Determine the (x, y) coordinate at the center of the cell enclosing the given text.  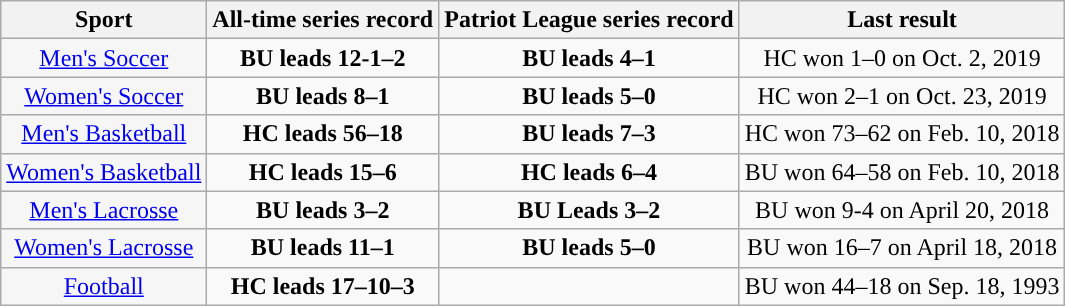
HC won 1–0 on Oct. 2, 2019 (902, 58)
HC leads 15–6 (323, 172)
Sport (104, 20)
BU leads 8–1 (323, 96)
Men's Soccer (104, 58)
HC won 73–62 on Feb. 10, 2018 (902, 134)
BU won 9-4 on April 20, 2018 (902, 210)
Women's Soccer (104, 96)
BU won 16–7 on April 18, 2018 (902, 248)
HC won 2–1 on Oct. 23, 2019 (902, 96)
Football (104, 286)
BU leads 4–1 (590, 58)
BU leads 12-1–2 (323, 58)
BU won 44–18 on Sep. 18, 1993 (902, 286)
HC leads 56–18 (323, 134)
All-time series record (323, 20)
BU leads 11–1 (323, 248)
HC leads 6–4 (590, 172)
BU won 64–58 on Feb. 10, 2018 (902, 172)
Women's Basketball (104, 172)
Patriot League series record (590, 20)
BU leads 7–3 (590, 134)
Men's Basketball (104, 134)
Last result (902, 20)
BU leads 3–2 (323, 210)
Women's Lacrosse (104, 248)
HC leads 17–10–3 (323, 286)
Men's Lacrosse (104, 210)
BU Leads 3–2 (590, 210)
